Search for the cell housing the specified text and yield its [X, Y] center coordinate. 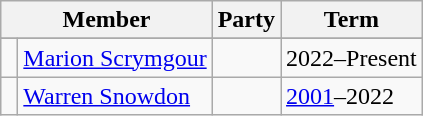
2022–Present [352, 58]
Warren Snowdon [115, 96]
Term [352, 20]
Member [106, 20]
Party [246, 20]
Marion Scrymgour [115, 58]
2001–2022 [352, 96]
